Detect which cell encompasses the target text, then output its [X, Y] center coordinate. 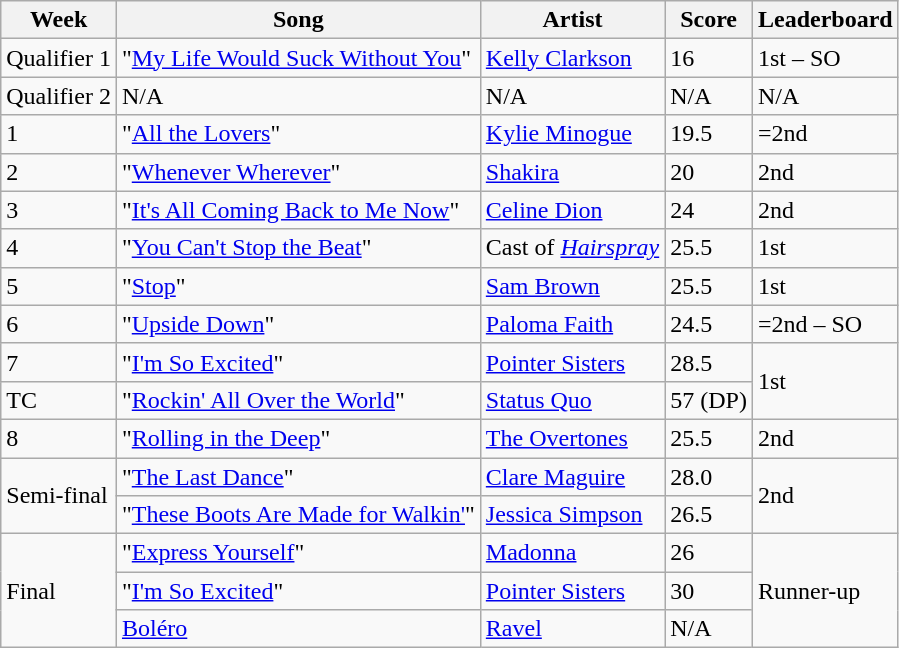
Runner-up [825, 591]
20 [709, 172]
19.5 [709, 134]
"Rolling in the Deep" [298, 438]
"The Last Dance" [298, 477]
3 [59, 210]
Score [709, 20]
Kylie Minogue [572, 134]
5 [59, 286]
1st – SO [825, 58]
"Express Yourself" [298, 553]
26 [709, 553]
4 [59, 248]
"My Life Would Suck Without You" [298, 58]
=2nd – SO [825, 324]
24.5 [709, 324]
Qualifier 1 [59, 58]
30 [709, 591]
Celine Dion [572, 210]
Final [59, 591]
1 [59, 134]
Clare Maguire [572, 477]
Madonna [572, 553]
Qualifier 2 [59, 96]
"Rockin' All Over the World" [298, 400]
6 [59, 324]
2 [59, 172]
Boléro [298, 629]
Sam Brown [572, 286]
"You Can't Stop the Beat" [298, 248]
Semi-final [59, 496]
Paloma Faith [572, 324]
Kelly Clarkson [572, 58]
28.0 [709, 477]
=2nd [825, 134]
Leaderboard [825, 20]
Jessica Simpson [572, 515]
"All the Lovers" [298, 134]
57 (DP) [709, 400]
Cast of Hairspray [572, 248]
24 [709, 210]
Song [298, 20]
"Stop" [298, 286]
"Upside Down" [298, 324]
Shakira [572, 172]
Week [59, 20]
16 [709, 58]
7 [59, 362]
Status Quo [572, 400]
26.5 [709, 515]
The Overtones [572, 438]
8 [59, 438]
Ravel [572, 629]
Artist [572, 20]
"It's All Coming Back to Me Now" [298, 210]
"Whenever Wherever" [298, 172]
TC [59, 400]
"These Boots Are Made for Walkin'" [298, 515]
28.5 [709, 362]
